Identify which cell holds the provided text, then report its [X, Y] central coordinate. 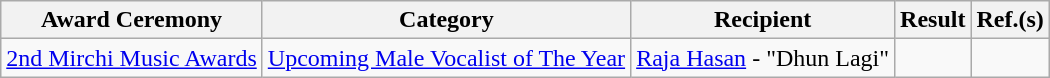
Ref.(s) [1010, 20]
Award Ceremony [132, 20]
2nd Mirchi Music Awards [132, 58]
Upcoming Male Vocalist of The Year [446, 58]
Category [446, 20]
Result [933, 20]
Recipient [763, 20]
Raja Hasan - "Dhun Lagi" [763, 58]
